Detect which cell encompasses the target text, then output its [X, Y] center coordinate. 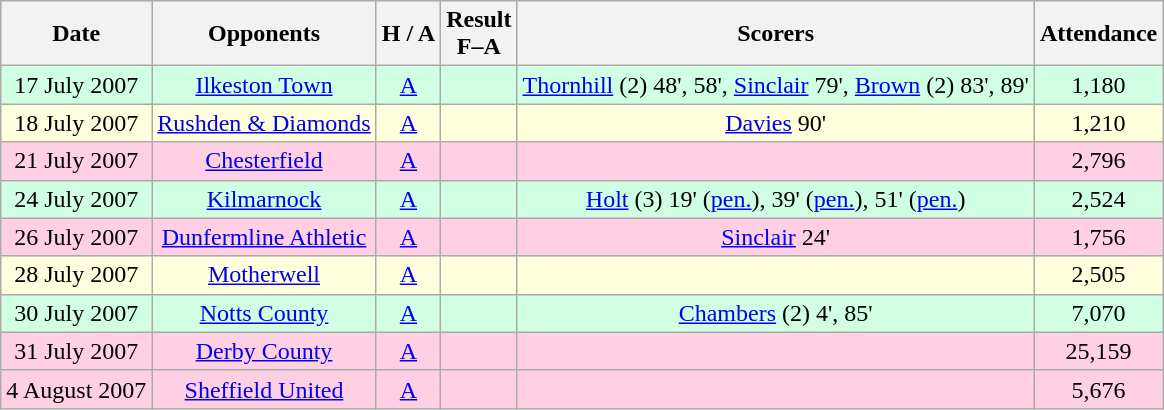
Rushden & Diamonds [264, 123]
24 July 2007 [76, 199]
Holt (3) 19' (pen.), 39' (pen.), 51' (pen.) [776, 199]
Derby County [264, 351]
17 July 2007 [76, 85]
Attendance [1098, 34]
1,210 [1098, 123]
H / A [408, 34]
Scorers [776, 34]
Opponents [264, 34]
2,524 [1098, 199]
Sheffield United [264, 389]
2,796 [1098, 161]
28 July 2007 [76, 275]
18 July 2007 [76, 123]
Chesterfield [264, 161]
4 August 2007 [76, 389]
5,676 [1098, 389]
30 July 2007 [76, 313]
Motherwell [264, 275]
31 July 2007 [76, 351]
21 July 2007 [76, 161]
26 July 2007 [76, 237]
Ilkeston Town [264, 85]
Date [76, 34]
Notts County [264, 313]
1,180 [1098, 85]
Kilmarnock [264, 199]
7,070 [1098, 313]
1,756 [1098, 237]
Thornhill (2) 48', 58', Sinclair 79', Brown (2) 83', 89' [776, 85]
Sinclair 24' [776, 237]
ResultF–A [479, 34]
25,159 [1098, 351]
Dunfermline Athletic [264, 237]
Davies 90' [776, 123]
2,505 [1098, 275]
Chambers (2) 4', 85' [776, 313]
